Scan for the cell matching the given text and deliver its [x, y] coordinate at center. 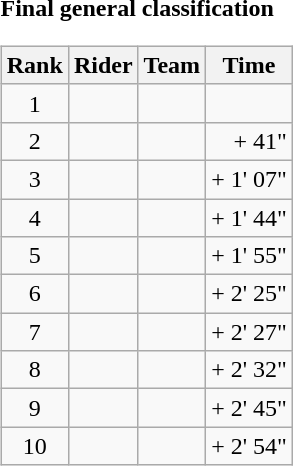
3 [34, 179]
+ 41" [250, 141]
Time [250, 65]
8 [34, 370]
+ 1' 55" [250, 256]
+ 2' 54" [250, 446]
+ 1' 07" [250, 179]
4 [34, 217]
5 [34, 256]
6 [34, 294]
Rider [103, 65]
+ 2' 27" [250, 332]
+ 1' 44" [250, 217]
1 [34, 103]
9 [34, 408]
10 [34, 446]
7 [34, 332]
+ 2' 25" [250, 294]
+ 2' 32" [250, 370]
Rank [34, 65]
2 [34, 141]
+ 2' 45" [250, 408]
Team [172, 65]
